Pinpoint the cell where the given text exists, returning its [x, y] midpoint coordinate. 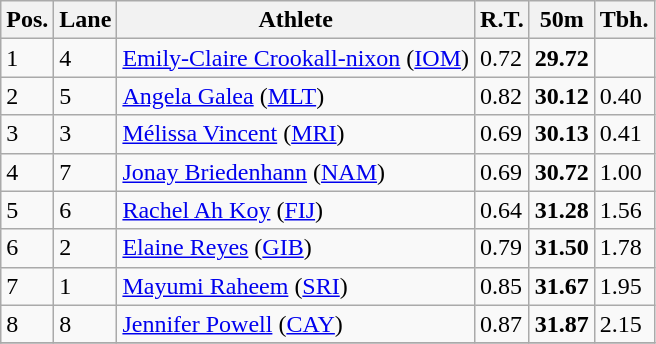
29.72 [562, 58]
Tbh. [624, 20]
Elaine Reyes (GIB) [296, 248]
0.41 [624, 134]
31.67 [562, 286]
31.28 [562, 210]
30.12 [562, 96]
0.64 [502, 210]
30.13 [562, 134]
Jennifer Powell (CAY) [296, 324]
2.15 [624, 324]
31.50 [562, 248]
1.00 [624, 172]
0.72 [502, 58]
0.40 [624, 96]
Angela Galea (MLT) [296, 96]
0.79 [502, 248]
0.82 [502, 96]
1.78 [624, 248]
31.87 [562, 324]
50m [562, 20]
Pos. [28, 20]
1.95 [624, 286]
Mélissa Vincent (MRI) [296, 134]
1.56 [624, 210]
30.72 [562, 172]
Athlete [296, 20]
Rachel Ah Koy (FIJ) [296, 210]
Emily-Claire Crookall-nixon (IOM) [296, 58]
Lane [86, 20]
R.T. [502, 20]
0.85 [502, 286]
Jonay Briedenhann (NAM) [296, 172]
0.87 [502, 324]
Mayumi Raheem (SRI) [296, 286]
